Find where the given text appears and provide that cell's center as (X, Y) coordinate. 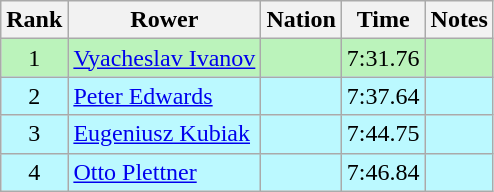
Vyacheslav Ivanov (164, 58)
Nation (301, 20)
3 (34, 134)
7:46.84 (383, 172)
Peter Edwards (164, 96)
1 (34, 58)
7:31.76 (383, 58)
Eugeniusz Kubiak (164, 134)
7:44.75 (383, 134)
4 (34, 172)
Notes (459, 20)
7:37.64 (383, 96)
Rank (34, 20)
2 (34, 96)
Rower (164, 20)
Time (383, 20)
Otto Plettner (164, 172)
